Scan for the cell matching the given text and deliver its (x, y) coordinate at center. 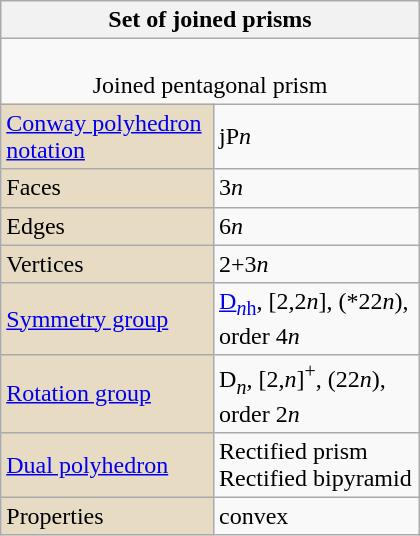
Set of joined prisms (210, 20)
Rotation group (108, 393)
Symmetry group (108, 318)
Dual polyhedron (108, 464)
Properties (108, 516)
6n (317, 226)
Edges (108, 226)
Conway polyhedron notation (108, 136)
Faces (108, 188)
jPn (317, 136)
3n (317, 188)
Dnh, [2,2n], (*22n), order 4n (317, 318)
Joined pentagonal prism (210, 72)
Rectified prismRectified bipyramid (317, 464)
2+3n (317, 264)
convex (317, 516)
Dn, [2,n]+, (22n), order 2n (317, 393)
Vertices (108, 264)
